Scan for the cell matching the given text and deliver its [X, Y] coordinate at center. 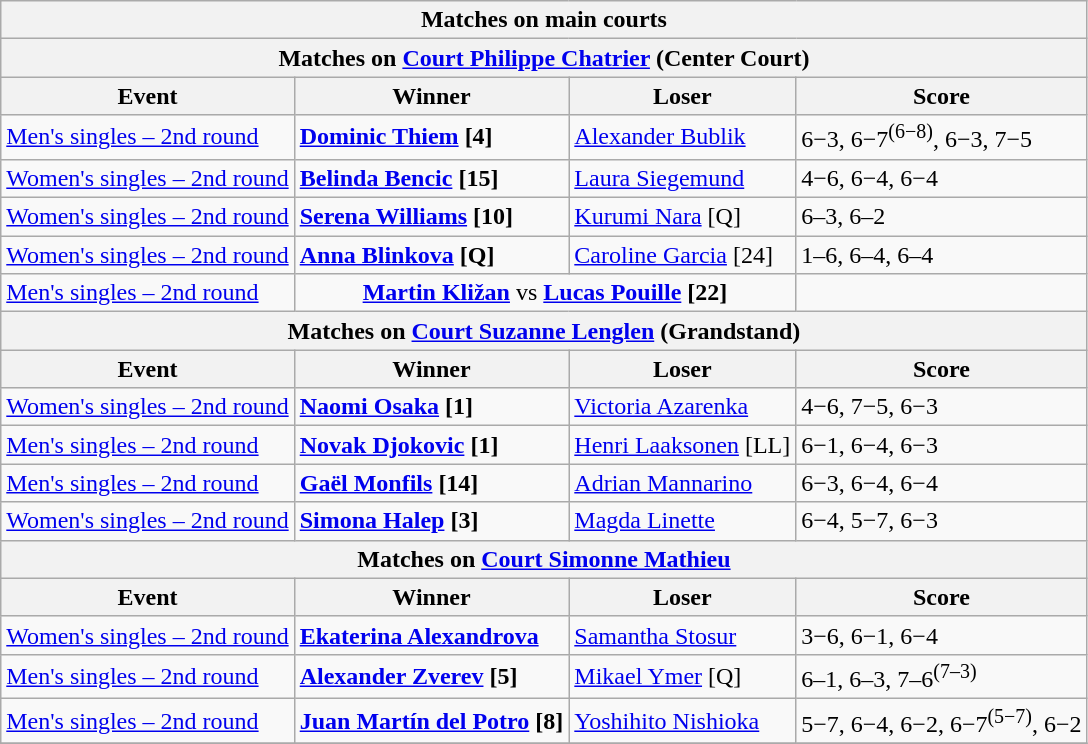
Alexander Bublik [682, 138]
Serena Williams [10] [432, 217]
5−7, 6−4, 6−2, 6−7(5−7), 6−2 [942, 722]
Matches on Court Suzanne Lenglen (Grandstand) [544, 331]
Novak Djokovic [1] [432, 445]
Mikael Ymer [Q] [682, 676]
6−4, 5−7, 6−3 [942, 521]
1–6, 6–4, 6–4 [942, 255]
6−3, 6−4, 6−4 [942, 483]
Ekaterina Alexandrova [432, 635]
Juan Martín del Potro [8] [432, 722]
4−6, 7−5, 6−3 [942, 407]
Yoshihito Nishioka [682, 722]
6−1, 6−4, 6−3 [942, 445]
6–1, 6–3, 7–6(7–3) [942, 676]
Anna Blinkova [Q] [432, 255]
Gaël Monfils [14] [432, 483]
6–3, 6–2 [942, 217]
Matches on main courts [544, 20]
4−6, 6−4, 6−4 [942, 178]
Martin Kližan vs Lucas Pouille [22] [545, 293]
Magda Linette [682, 521]
Samantha Stosur [682, 635]
Victoria Azarenka [682, 407]
Simona Halep [3] [432, 521]
Caroline Garcia [24] [682, 255]
Kurumi Nara [Q] [682, 217]
Belinda Bencic [15] [432, 178]
6−3, 6−7(6−8), 6−3, 7−5 [942, 138]
3−6, 6−1, 6−4 [942, 635]
Naomi Osaka [1] [432, 407]
Henri Laaksonen [LL] [682, 445]
Alexander Zverev [5] [432, 676]
Matches on Court Simonne Mathieu [544, 559]
Laura Siegemund [682, 178]
Matches on Court Philippe Chatrier (Center Court) [544, 58]
Adrian Mannarino [682, 483]
Dominic Thiem [4] [432, 138]
